For the text-containing cell, return its midpoint in [x, y] coordinate format. 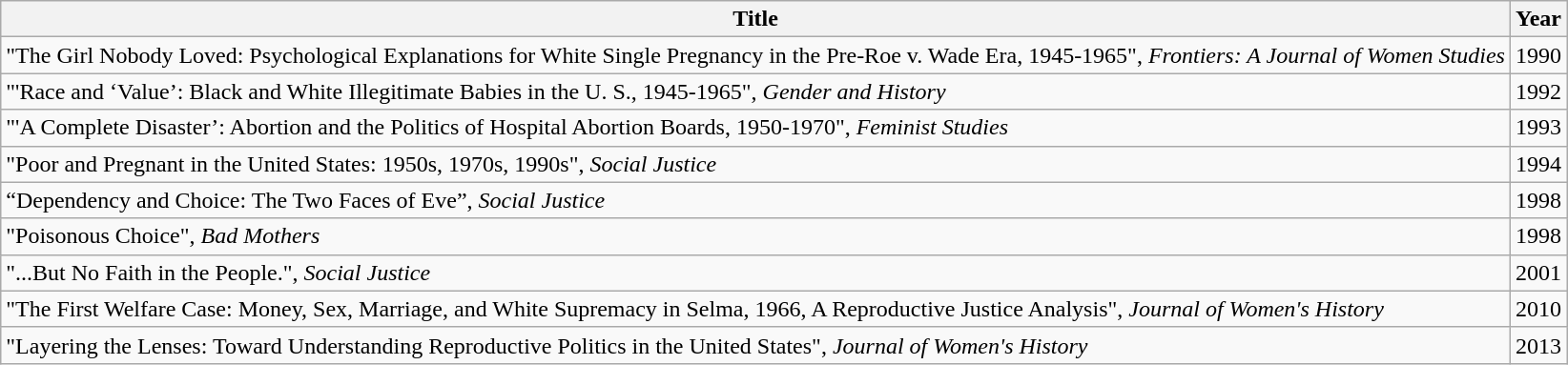
1993 [1537, 128]
Year [1537, 19]
"'Race and ‘Value’: Black and White Illegitimate Babies in the U. S., 1945-1965", Gender and History [755, 91]
"...But No Faith in the People.", Social Justice [755, 273]
"Poisonous Choice", Bad Mothers [755, 236]
Title [755, 19]
"Poor and Pregnant in the United States: 1950s, 1970s, 1990s", Social Justice [755, 164]
2010 [1537, 309]
1994 [1537, 164]
2001 [1537, 273]
"'A Complete Disaster’: Abortion and the Politics of Hospital Abortion Boards, 1950-1970", Feminist Studies [755, 128]
"Layering the Lenses: Toward Understanding Reproductive Politics in the United States", Journal of Women's History [755, 345]
1992 [1537, 91]
1990 [1537, 55]
2013 [1537, 345]
"The First Welfare Case: Money, Sex, Marriage, and White Supremacy in Selma, 1966, A Reproductive Justice Analysis", Journal of Women's History [755, 309]
“Dependency and Choice: The Two Faces of Eve”, Social Justice [755, 200]
